Pinpoint the cell where the given text exists, returning its [x, y] midpoint coordinate. 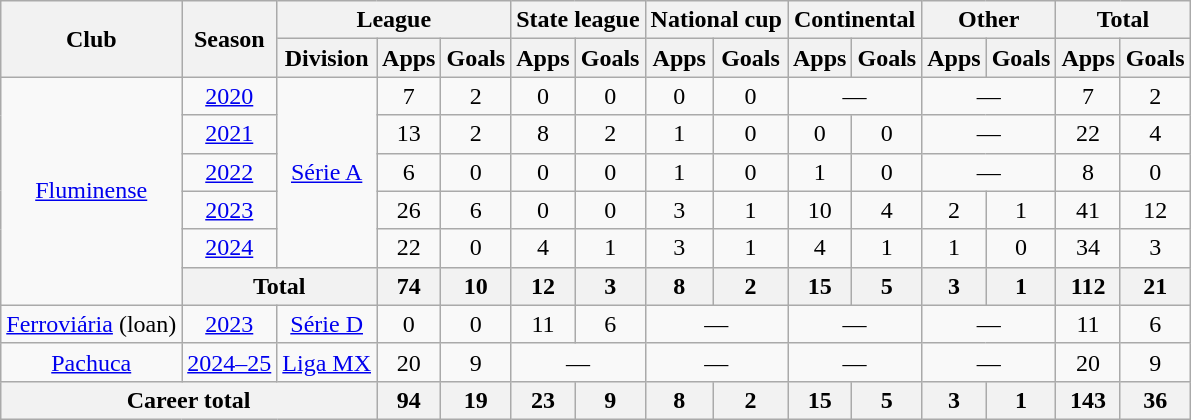
34 [1088, 248]
13 [409, 134]
Other [989, 20]
94 [409, 400]
Division [327, 58]
League [394, 20]
19 [476, 400]
2024 [230, 248]
143 [1088, 400]
Série D [327, 324]
Pachuca [92, 362]
Club [92, 39]
2022 [230, 172]
2024–25 [230, 362]
41 [1088, 210]
21 [1155, 286]
26 [409, 210]
Career total [189, 400]
Ferroviária (loan) [92, 324]
112 [1088, 286]
Liga MX [327, 362]
Continental [855, 20]
23 [543, 400]
36 [1155, 400]
State league [578, 20]
Season [230, 39]
74 [409, 286]
Série A [327, 172]
2021 [230, 134]
National cup [716, 20]
Fluminense [92, 191]
2020 [230, 96]
